Determine the [x, y] coordinate at the center of the cell enclosing the given text.  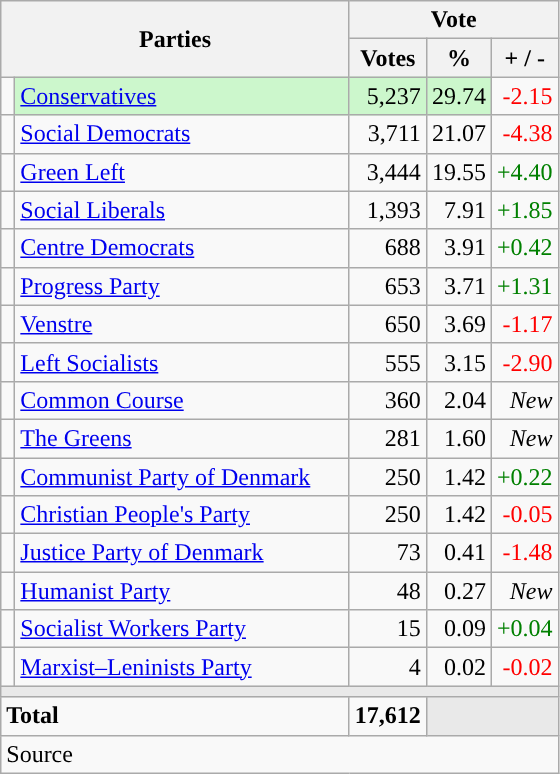
+4.40 [524, 172]
4 [388, 667]
360 [388, 400]
3.71 [458, 286]
Social Liberals [182, 210]
3.15 [458, 362]
Total [176, 716]
Common Course [182, 400]
-0.02 [524, 667]
Marxist–Leninists Party [182, 667]
% [458, 58]
48 [388, 591]
Source [280, 754]
+1.31 [524, 286]
688 [388, 248]
73 [388, 553]
Parties [176, 39]
Left Socialists [182, 362]
7.91 [458, 210]
19.55 [458, 172]
0.02 [458, 667]
+1.85 [524, 210]
5,237 [388, 96]
-2.15 [524, 96]
Socialist Workers Party [182, 629]
0.27 [458, 591]
3,711 [388, 134]
-2.90 [524, 362]
+0.04 [524, 629]
-0.05 [524, 515]
Conservatives [182, 96]
Centre Democrats [182, 248]
Social Democrats [182, 134]
+ / - [524, 58]
Communist Party of Denmark [182, 477]
653 [388, 286]
Votes [388, 58]
3,444 [388, 172]
Green Left [182, 172]
+0.42 [524, 248]
Humanist Party [182, 591]
0.09 [458, 629]
15 [388, 629]
2.04 [458, 400]
555 [388, 362]
Justice Party of Denmark [182, 553]
281 [388, 438]
3.69 [458, 324]
-1.17 [524, 324]
Christian People's Party [182, 515]
3.91 [458, 248]
650 [388, 324]
1,393 [388, 210]
0.41 [458, 553]
1.60 [458, 438]
17,612 [388, 716]
The Greens [182, 438]
+0.22 [524, 477]
Progress Party [182, 286]
-4.38 [524, 134]
Vote [454, 20]
29.74 [458, 96]
21.07 [458, 134]
Venstre [182, 324]
-1.48 [524, 553]
